For the text-containing cell, return its midpoint in (x, y) coordinate format. 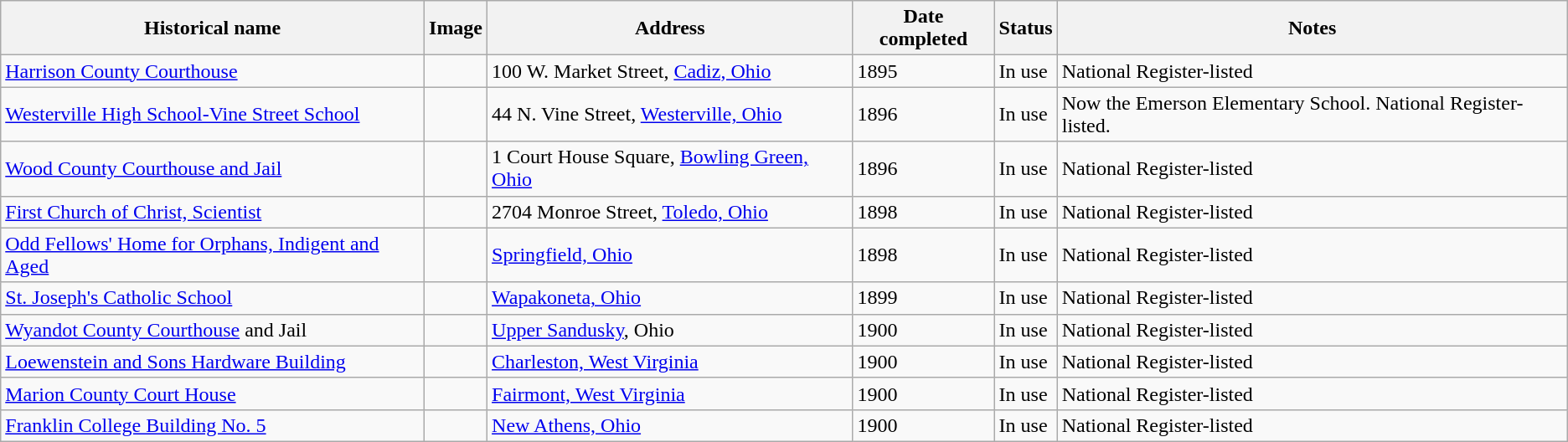
Now the Emerson Elementary School. National Register-listed. (1312, 114)
Notes (1312, 28)
Harrison County Courthouse (213, 71)
44 N. Vine Street, Westerville, Ohio (670, 114)
Marion County Court House (213, 393)
Wapakoneta, Ohio (670, 298)
New Athens, Ohio (670, 425)
Historical name (213, 28)
First Church of Christ, Scientist (213, 212)
Upper Sandusky, Ohio (670, 330)
Wood County Courthouse and Jail (213, 169)
Charleston, West Virginia (670, 362)
Status (1025, 28)
Odd Fellows' Home for Orphans, Indigent and Aged (213, 254)
1895 (923, 71)
Westerville High School-Vine Street School (213, 114)
1 Court House Square, Bowling Green, Ohio (670, 169)
Franklin College Building No. 5 (213, 425)
Springfield, Ohio (670, 254)
St. Joseph's Catholic School (213, 298)
100 W. Market Street, Cadiz, Ohio (670, 71)
Date completed (923, 28)
Image (456, 28)
1899 (923, 298)
Wyandot County Courthouse and Jail (213, 330)
Address (670, 28)
Loewenstein and Sons Hardware Building (213, 362)
2704 Monroe Street, Toledo, Ohio (670, 212)
Fairmont, West Virginia (670, 393)
